Determine the (x, y) coordinate at the center of the cell enclosing the given text.  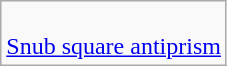
Snub square antiprism (114, 34)
